Provide the [x, y] coordinate of the cell's center where the given text is located.  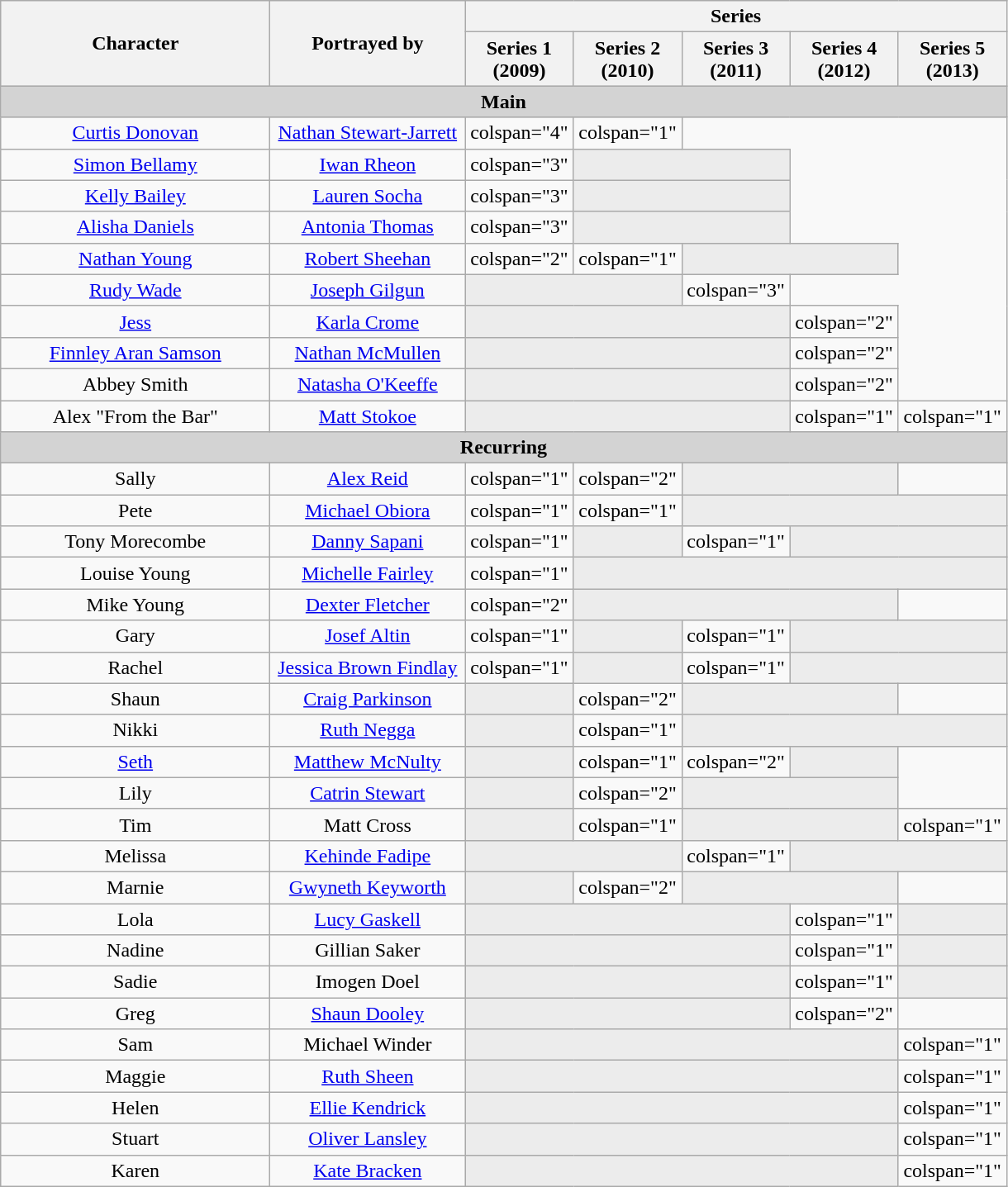
Ruth Negga [368, 730]
Gillian Saker [368, 951]
colspan="4" [519, 133]
Rudy Wade [136, 290]
Michael Obiora [368, 510]
Dexter Fletcher [368, 605]
Josef Altin [368, 636]
Lily [136, 793]
Michelle Fairley [368, 573]
Gwyneth Keyworth [368, 887]
Maggie [136, 1076]
Kate Bracken [368, 1170]
Craig Parkinson [368, 699]
Lucy Gaskell [368, 919]
Nikki [136, 730]
Ruth Sheen [368, 1076]
Sam [136, 1045]
Matthew McNulty [368, 762]
Pete [136, 510]
Robert Sheehan [368, 259]
Curtis Donovan [136, 133]
Character [136, 43]
Series 1(2009) [519, 59]
Michael Winder [368, 1045]
Simon Bellamy [136, 164]
Joseph Gilgun [368, 290]
Series 5(2013) [952, 59]
Greg [136, 1014]
Jessica Brown Findlay [368, 667]
Matt Cross [368, 824]
Matt Stokoe [368, 415]
Antonia Thomas [368, 227]
Nathan Young [136, 259]
Marnie [136, 887]
Jess [136, 321]
Series [735, 17]
Karla Crome [368, 321]
Nathan Stewart-Jarrett [368, 133]
Imogen Doel [368, 982]
Karen [136, 1170]
Series 2(2010) [628, 59]
Kelly Bailey [136, 196]
Natasha O'Keeffe [368, 384]
Tony Morecombe [136, 542]
Stuart [136, 1139]
Series 3(2011) [735, 59]
Kehinde Fadipe [368, 856]
Portrayed by [368, 43]
Danny Sapani [368, 542]
Melissa [136, 856]
Nadine [136, 951]
Catrin Stewart [368, 793]
Helen [136, 1108]
Lauren Socha [368, 196]
Tim [136, 824]
Main [504, 102]
Alex Reid [368, 479]
Shaun Dooley [368, 1014]
Alex "From the Bar" [136, 415]
Nathan McMullen [368, 353]
Finnley Aran Samson [136, 353]
Louise Young [136, 573]
Lola [136, 919]
Sally [136, 479]
Shaun [136, 699]
Mike Young [136, 605]
Ellie Kendrick [368, 1108]
Seth [136, 762]
Oliver Lansley [368, 1139]
Abbey Smith [136, 384]
Iwan Rheon [368, 164]
Gary [136, 636]
Series 4(2012) [844, 59]
Recurring [504, 448]
Sadie [136, 982]
Rachel [136, 667]
Alisha Daniels [136, 227]
